Capture the cell that displays the provided text and extract its [X, Y] central coordinate. 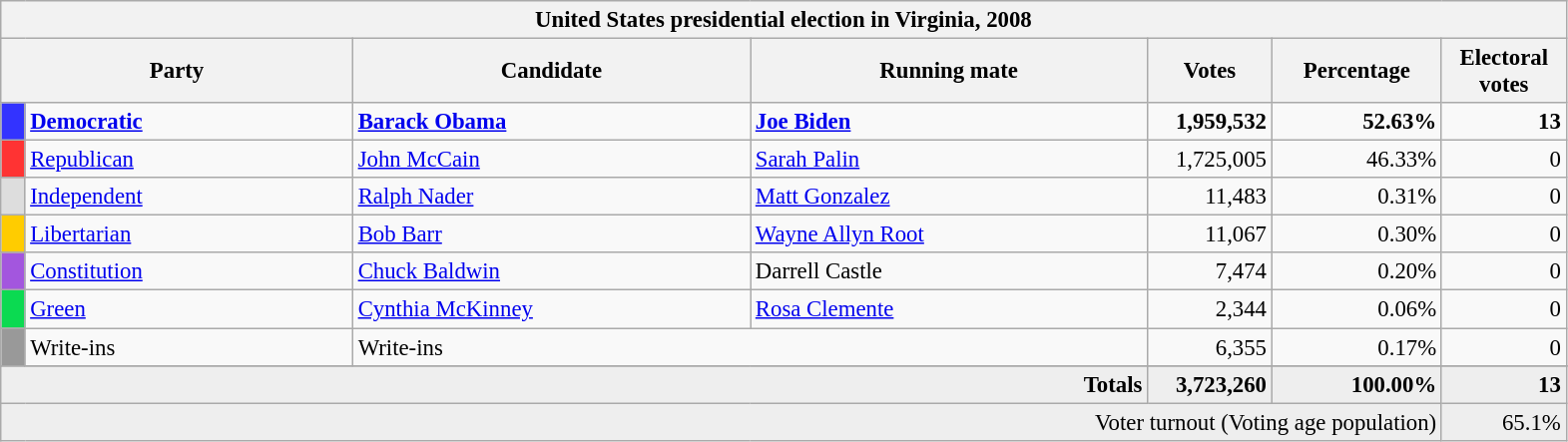
Libertarian [189, 234]
Wayne Allyn Root [949, 234]
Bob Barr [551, 234]
0.31% [1356, 197]
Republican [189, 160]
52.63% [1356, 122]
Matt Gonzalez [949, 197]
Party [178, 72]
Constitution [189, 272]
11,067 [1210, 234]
0.30% [1356, 234]
Independent [189, 197]
0.17% [1356, 347]
Chuck Baldwin [551, 272]
0.20% [1356, 272]
1,725,005 [1210, 160]
Ralph Nader [551, 197]
Green [189, 309]
6,355 [1210, 347]
Joe Biden [949, 122]
Candidate [551, 72]
100.00% [1356, 384]
Running mate [949, 72]
Barack Obama [551, 122]
7,474 [1210, 272]
11,483 [1210, 197]
United States presidential election in Virginia, 2008 [784, 20]
Rosa Clemente [949, 309]
3,723,260 [1210, 384]
Percentage [1356, 72]
Electoral votes [1503, 72]
Cynthia McKinney [551, 309]
46.33% [1356, 160]
Darrell Castle [949, 272]
1,959,532 [1210, 122]
0.06% [1356, 309]
Sarah Palin [949, 160]
65.1% [1503, 422]
2,344 [1210, 309]
Votes [1210, 72]
Totals [575, 384]
Democratic [189, 122]
Voter turnout (Voting age population) [722, 422]
John McCain [551, 160]
